From the cell containing the given text, extract its center point as (X, Y) coordinate. 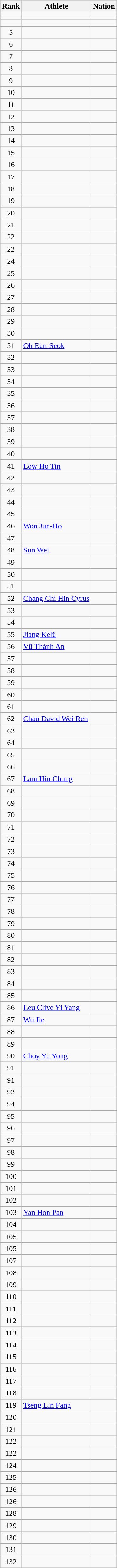
41 (11, 466)
93 (11, 1092)
33 (11, 370)
125 (11, 1478)
37 (11, 418)
82 (11, 960)
49 (11, 562)
Sun Wei (56, 550)
47 (11, 538)
42 (11, 478)
Lam Hin Chung (56, 779)
44 (11, 502)
78 (11, 912)
109 (11, 1285)
112 (11, 1321)
16 (11, 165)
67 (11, 779)
18 (11, 189)
13 (11, 129)
43 (11, 490)
80 (11, 936)
77 (11, 899)
Won Jun-Ho (56, 526)
119 (11, 1405)
Yan Hon Pan (56, 1212)
60 (11, 694)
76 (11, 887)
79 (11, 924)
68 (11, 791)
12 (11, 117)
99 (11, 1164)
51 (11, 586)
86 (11, 1008)
66 (11, 767)
30 (11, 333)
56 (11, 646)
69 (11, 803)
71 (11, 827)
Athlete (56, 6)
72 (11, 839)
131 (11, 1550)
87 (11, 1020)
74 (11, 863)
5 (11, 32)
21 (11, 225)
121 (11, 1429)
38 (11, 430)
103 (11, 1212)
39 (11, 442)
98 (11, 1152)
130 (11, 1538)
96 (11, 1128)
63 (11, 731)
40 (11, 454)
29 (11, 321)
20 (11, 213)
50 (11, 574)
Wu Jie (56, 1020)
25 (11, 273)
115 (11, 1357)
111 (11, 1309)
7 (11, 56)
89 (11, 1044)
70 (11, 815)
Rank (11, 6)
75 (11, 875)
Choy Yu Yong (56, 1056)
124 (11, 1465)
84 (11, 984)
64 (11, 743)
104 (11, 1224)
8 (11, 68)
81 (11, 948)
28 (11, 309)
97 (11, 1140)
Chang Chi Hin Cyrus (56, 598)
Low Ho Tin (56, 466)
101 (11, 1188)
95 (11, 1116)
36 (11, 406)
58 (11, 670)
102 (11, 1200)
Tseng Lin Fang (56, 1405)
59 (11, 682)
114 (11, 1345)
9 (11, 80)
24 (11, 261)
19 (11, 201)
32 (11, 358)
65 (11, 755)
14 (11, 141)
132 (11, 1562)
17 (11, 177)
100 (11, 1176)
94 (11, 1104)
52 (11, 598)
6 (11, 44)
108 (11, 1273)
10 (11, 92)
53 (11, 610)
62 (11, 719)
120 (11, 1417)
Oh Eun-Seok (56, 345)
118 (11, 1393)
88 (11, 1032)
27 (11, 297)
107 (11, 1260)
31 (11, 345)
Chan David Wei Ren (56, 719)
Jiang Kelü (56, 634)
11 (11, 104)
34 (11, 382)
113 (11, 1333)
57 (11, 658)
110 (11, 1297)
85 (11, 996)
83 (11, 972)
55 (11, 634)
Leu Clive Yi Yang (56, 1008)
116 (11, 1369)
128 (11, 1514)
54 (11, 622)
26 (11, 285)
Vũ Thành An (56, 646)
117 (11, 1381)
73 (11, 851)
35 (11, 394)
15 (11, 153)
61 (11, 707)
129 (11, 1526)
45 (11, 514)
46 (11, 526)
Nation (104, 6)
48 (11, 550)
90 (11, 1056)
